Capture the cell that displays the provided text and extract its (X, Y) central coordinate. 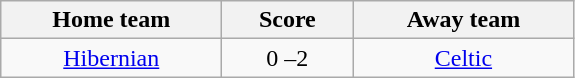
Hibernian (112, 58)
Home team (112, 20)
Away team (464, 20)
0 –2 (288, 58)
Celtic (464, 58)
Score (288, 20)
